Provide the (X, Y) coordinate of the cell's center where the given text is located.  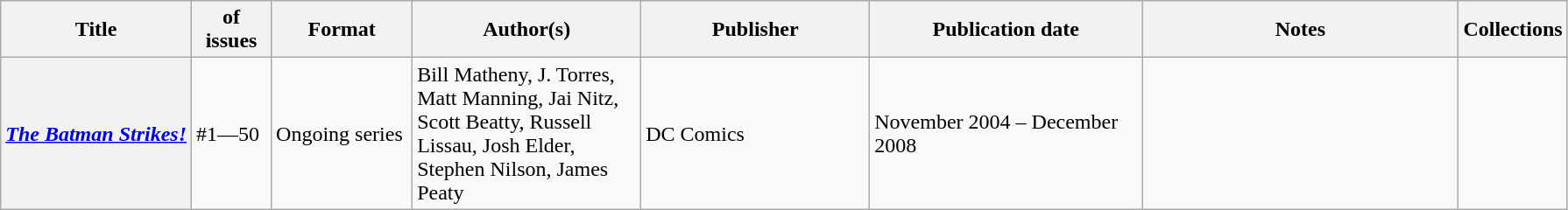
Bill Matheny, J. Torres, Matt Manning, Jai Nitz, Scott Beatty, Russell Lissau, Josh Elder, Stephen Nilson, James Peaty (527, 133)
November 2004 – December 2008 (1006, 133)
Collections (1513, 30)
Notes (1300, 30)
Author(s) (527, 30)
#1—50 (231, 133)
Ongoing series (342, 133)
DC Comics (755, 133)
Publisher (755, 30)
Publication date (1006, 30)
Format (342, 30)
Title (96, 30)
of issues (231, 30)
The Batman Strikes! (96, 133)
